Provide the [x, y] coordinate of the cell's center where the given text is located.  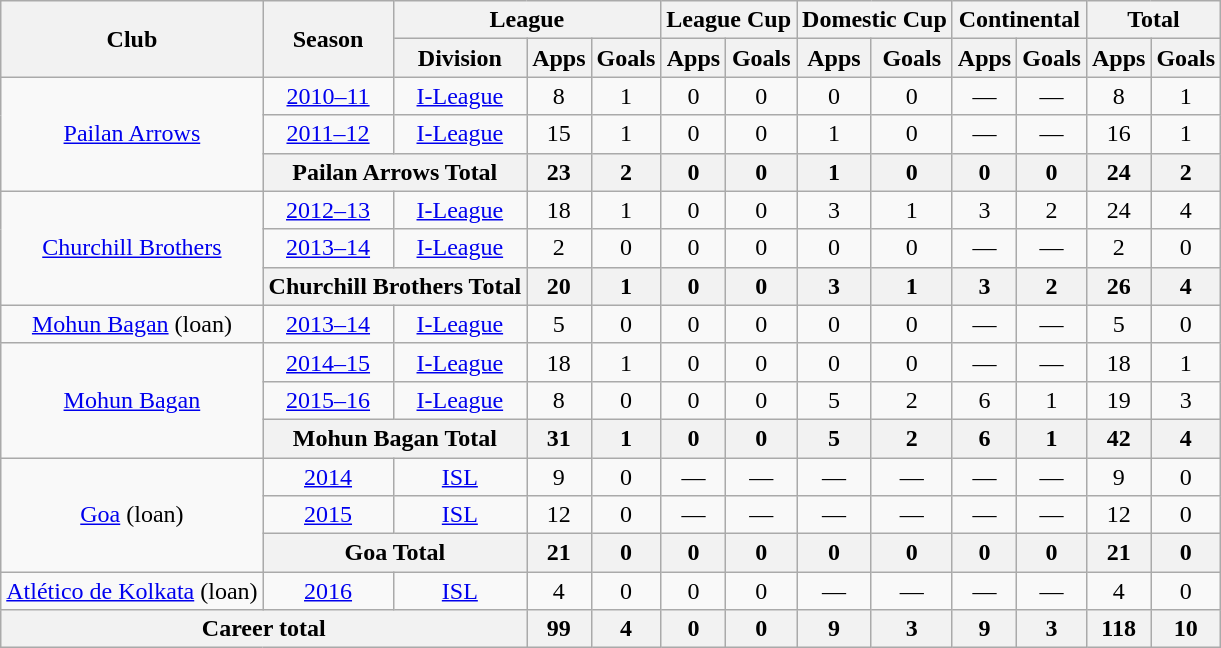
Domestic Cup [875, 20]
23 [559, 172]
16 [1118, 134]
15 [559, 134]
2015 [328, 515]
Pailan Arrows Total [395, 172]
Continental [1019, 20]
10 [1186, 629]
Churchill Brothers [132, 248]
99 [559, 629]
19 [1118, 400]
League [527, 20]
Division [460, 58]
2014–15 [328, 362]
Mohun Bagan [132, 400]
Goa (loan) [132, 515]
20 [559, 286]
26 [1118, 286]
31 [559, 438]
League Cup [729, 20]
Mohun Bagan (loan) [132, 324]
Atlético de Kolkata (loan) [132, 591]
2011–12 [328, 134]
118 [1118, 629]
2012–13 [328, 210]
2016 [328, 591]
Career total [264, 629]
Churchill Brothers Total [395, 286]
Pailan Arrows [132, 134]
42 [1118, 438]
Goa Total [395, 553]
2014 [328, 477]
2015–16 [328, 400]
2010–11 [328, 96]
Mohun Bagan Total [395, 438]
Season [328, 39]
Club [132, 39]
Total [1153, 20]
